Scan for the cell matching the given text and deliver its [x, y] coordinate at center. 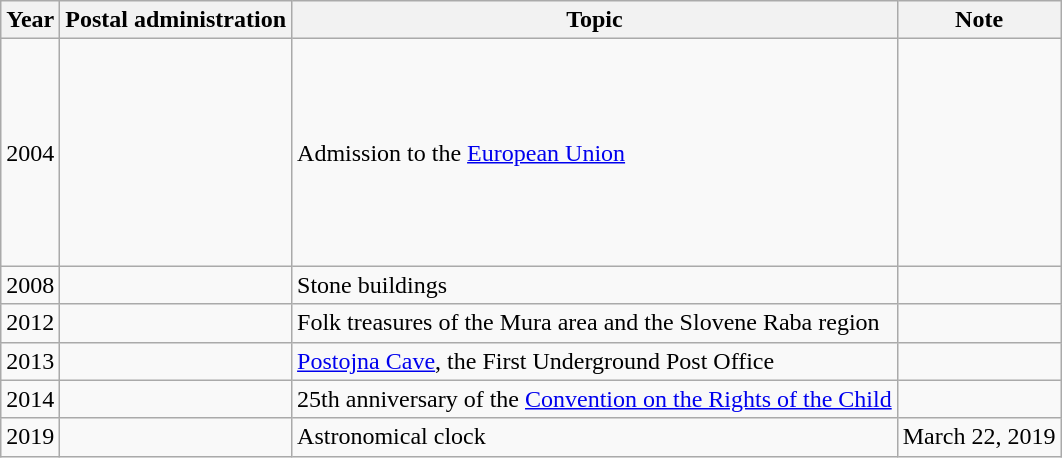
2014 [30, 399]
25th anniversary of the Convention on the Rights of the Child [595, 399]
Astronomical clock [595, 437]
Folk treasures of the Mura area and the Slovene Raba region [595, 323]
2008 [30, 285]
2004 [30, 152]
2013 [30, 361]
2012 [30, 323]
March 22, 2019 [979, 437]
Admission to the European Union [595, 152]
Note [979, 20]
Postal administration [176, 20]
Postojna Cave, the First Underground Post Office [595, 361]
Year [30, 20]
Stone buildings [595, 285]
Topic [595, 20]
2019 [30, 437]
